Pinpoint the cell where the given text exists, returning its (X, Y) midpoint coordinate. 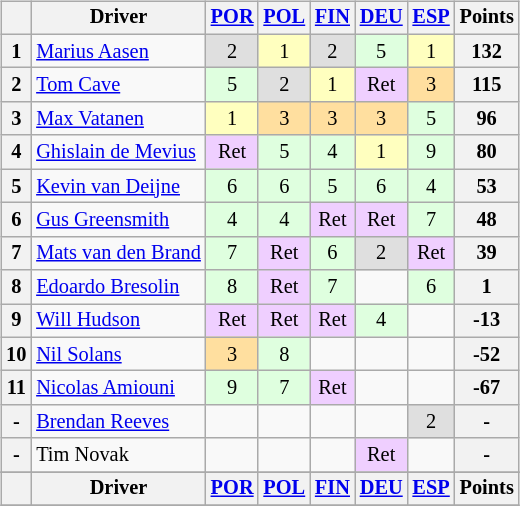
-52 (487, 354)
10 (16, 354)
53 (487, 186)
Kevin van Deijne (118, 186)
132 (487, 51)
96 (487, 119)
48 (487, 220)
Tim Novak (118, 455)
Ghislain de Mevius (118, 152)
39 (487, 253)
Nil Solans (118, 354)
Nicolas Amiouni (118, 388)
Mats van den Brand (118, 253)
Max Vatanen (118, 119)
Tom Cave (118, 85)
-13 (487, 321)
11 (16, 388)
-67 (487, 388)
Edoardo Bresolin (118, 287)
115 (487, 85)
Gus Greensmith (118, 220)
Will Hudson (118, 321)
80 (487, 152)
Brendan Reeves (118, 422)
Marius Aasen (118, 51)
